Identify which cell holds the provided text, then report its (X, Y) central coordinate. 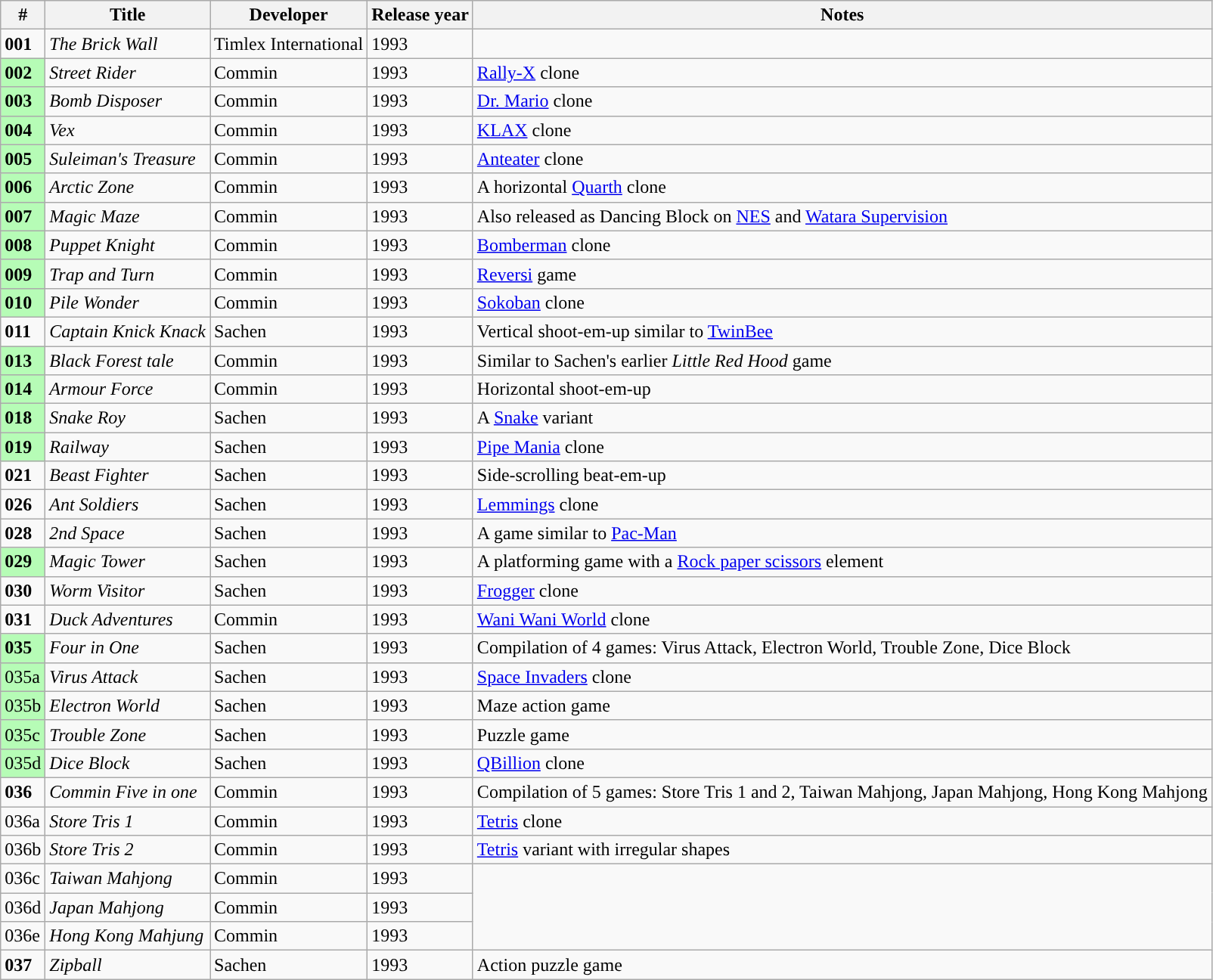
Captain Knick Knack (128, 331)
Trap and Turn (128, 274)
Rally-X clone (842, 73)
The Brick Wall (128, 44)
Dr. Mario clone (842, 101)
004 (23, 130)
KLAX clone (842, 130)
018 (23, 418)
Pile Wonder (128, 302)
003 (23, 101)
005 (23, 159)
035 (23, 648)
Dice Block (128, 763)
Black Forest tale (128, 361)
035b (23, 706)
Bomberman clone (842, 245)
011 (23, 331)
Arctic Zone (128, 188)
Tetris variant with irregular shapes (842, 850)
A Snake variant (842, 418)
Also released as Dancing Block on NES and Watara Supervision (842, 216)
Beast Fighter (128, 476)
Space Invaders clone (842, 677)
Maze action game (842, 706)
037 (23, 965)
Railway (128, 447)
Sokoban clone (842, 302)
Taiwan Mahjong (128, 879)
026 (23, 504)
Puzzle game (842, 734)
Anteater clone (842, 159)
Side-scrolling beat-em-up (842, 476)
013 (23, 361)
Action puzzle game (842, 965)
Electron World (128, 706)
035c (23, 734)
035a (23, 677)
036b (23, 850)
# (23, 15)
Armour Force (128, 389)
Street Rider (128, 73)
Commin Five in one (128, 792)
036e (23, 936)
Japan Mahjong (128, 907)
Horizontal shoot-em-up (842, 389)
Compilation of 4 games: Virus Attack, Electron World, Trouble Zone, Dice Block (842, 648)
Magic Maze (128, 216)
Bomb Disposer (128, 101)
Pipe Mania clone (842, 447)
Worm Visitor (128, 591)
Puppet Knight (128, 245)
014 (23, 389)
Vex (128, 130)
036d (23, 907)
Duck Adventures (128, 619)
Reversi game (842, 274)
A horizontal Quarth clone (842, 188)
Release year (420, 15)
Zipball (128, 965)
019 (23, 447)
010 (23, 302)
029 (23, 562)
Magic Tower (128, 562)
Trouble Zone (128, 734)
028 (23, 533)
Frogger clone (842, 591)
Notes (842, 15)
Compilation of 5 games: Store Tris 1 and 2, Taiwan Mahjong, Japan Mahjong, Hong Kong Mahjong (842, 792)
Virus Attack (128, 677)
036a (23, 820)
Suleiman's Treasure (128, 159)
QBillion clone (842, 763)
Developer (289, 15)
Hong Kong Mahjung (128, 936)
009 (23, 274)
Vertical shoot-em-up similar to TwinBee (842, 331)
Ant Soldiers (128, 504)
A game similar to Pac-Man (842, 533)
030 (23, 591)
Lemmings clone (842, 504)
A platforming game with a Rock paper scissors element (842, 562)
001 (23, 44)
031 (23, 619)
036c (23, 879)
036 (23, 792)
007 (23, 216)
Title (128, 15)
021 (23, 476)
Timlex International (289, 44)
002 (23, 73)
035d (23, 763)
Four in One (128, 648)
Snake Roy (128, 418)
Store Tris 2 (128, 850)
2nd Space (128, 533)
Wani Wani World clone (842, 619)
006 (23, 188)
Tetris clone (842, 820)
008 (23, 245)
Similar to Sachen's earlier Little Red Hood game (842, 361)
Store Tris 1 (128, 820)
